Output the (X, Y) coordinate of the center of the cell containing the given text.  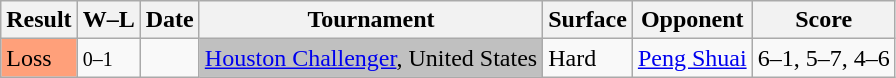
Score (824, 20)
Opponent (692, 20)
Tournament (370, 20)
Date (170, 20)
Houston Challenger, United States (370, 58)
Loss (39, 58)
6–1, 5–7, 4–6 (824, 58)
0–1 (108, 58)
W–L (108, 20)
Hard (588, 58)
Result (39, 20)
Peng Shuai (692, 58)
Surface (588, 20)
